Scan for the cell matching the given text and deliver its (x, y) coordinate at center. 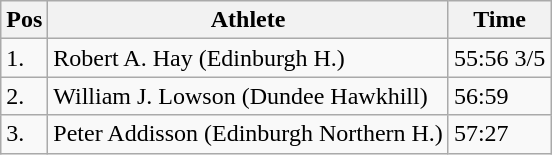
Pos (24, 20)
Robert A. Hay (Edinburgh H.) (248, 58)
56:59 (499, 96)
1. (24, 58)
Time (499, 20)
Athlete (248, 20)
55:56 3/5 (499, 58)
57:27 (499, 134)
Peter Addisson (Edinburgh Northern H.) (248, 134)
2. (24, 96)
William J. Lowson (Dundee Hawkhill) (248, 96)
3. (24, 134)
